Provide the [x, y] coordinate of the cell's center where the given text is located.  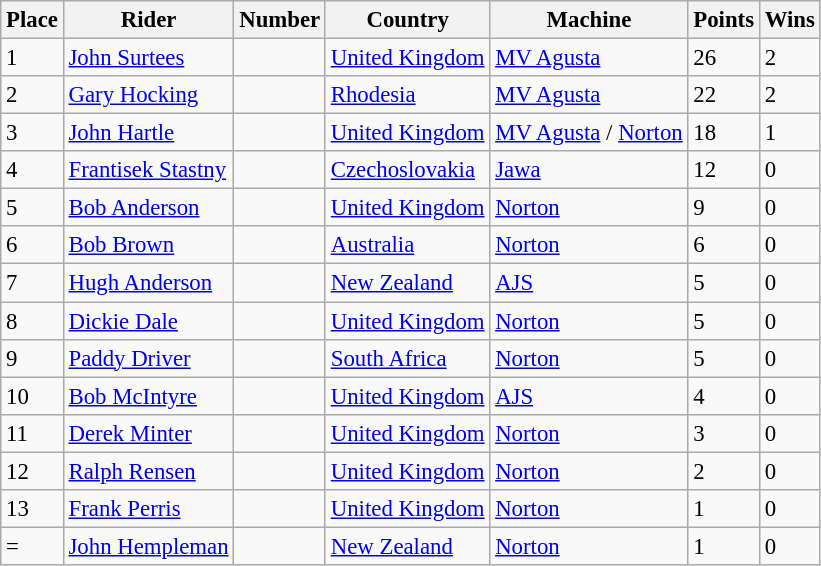
10 [32, 396]
8 [32, 321]
26 [724, 58]
= [32, 546]
Gary Hocking [148, 95]
MV Agusta / Norton [589, 133]
13 [32, 509]
7 [32, 283]
Jawa [589, 170]
Place [32, 20]
Hugh Anderson [148, 283]
Country [407, 20]
John Surtees [148, 58]
Bob Anderson [148, 208]
22 [724, 95]
Derek Minter [148, 433]
Ralph Rensen [148, 471]
Points [724, 20]
11 [32, 433]
Bob McIntyre [148, 396]
18 [724, 133]
Dickie Dale [148, 321]
Frank Perris [148, 509]
Machine [589, 20]
John Hempleman [148, 546]
Number [280, 20]
Paddy Driver [148, 358]
Rhodesia [407, 95]
Australia [407, 245]
South Africa [407, 358]
Frantisek Stastny [148, 170]
Czechoslovakia [407, 170]
John Hartle [148, 133]
Rider [148, 20]
Wins [790, 20]
Bob Brown [148, 245]
